Find where the given text appears and provide that cell's center as (x, y) coordinate. 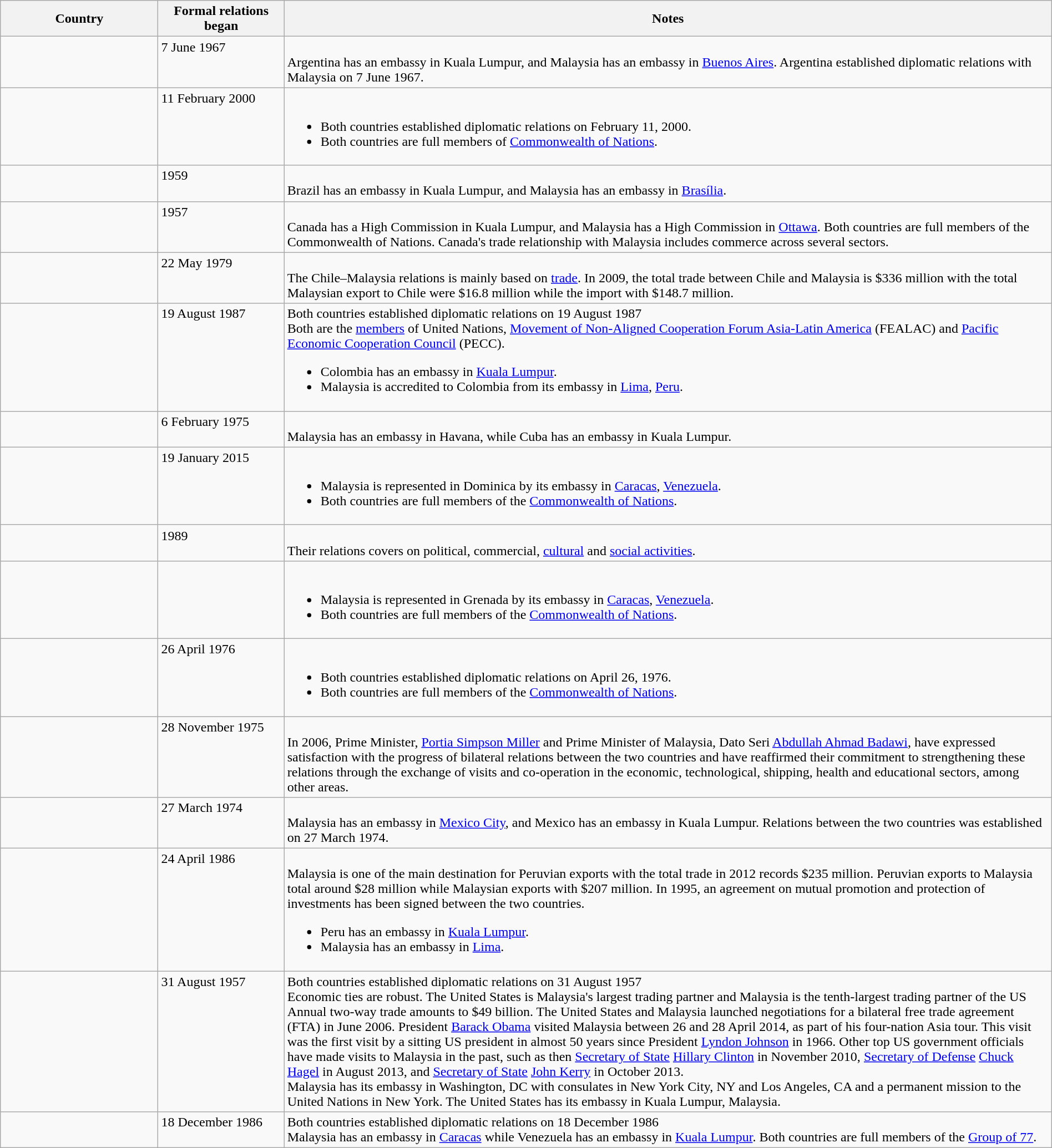
27 March 1974 (221, 823)
19 August 1987 (221, 357)
28 November 1975 (221, 757)
11 February 2000 (221, 126)
1957 (221, 227)
1989 (221, 542)
Their relations covers on political, commercial, cultural and social activities. (668, 542)
Malaysia is represented in Dominica by its embassy in Caracas, Venezuela.Both countries are full members of the Commonwealth of Nations. (668, 486)
Country (79, 19)
31 August 1957 (221, 1042)
Malaysia has an embassy in Havana, while Cuba has an embassy in Kuala Lumpur. (668, 429)
Brazil has an embassy in Kuala Lumpur, and Malaysia has an embassy in Brasília. (668, 183)
19 January 2015 (221, 486)
26 April 1976 (221, 677)
7 June 1967 (221, 62)
6 February 1975 (221, 429)
Both countries established diplomatic relations on February 11, 2000.Both countries are full members of Commonwealth of Nations. (668, 126)
1959 (221, 183)
24 April 1986 (221, 910)
Formal relations began (221, 19)
18 December 1986 (221, 1130)
Both countries established diplomatic relations on April 26, 1976.Both countries are full members of the Commonwealth of Nations. (668, 677)
Notes (668, 19)
Malaysia is represented in Grenada by its embassy in Caracas, Venezuela.Both countries are full members of the Commonwealth of Nations. (668, 600)
22 May 1979 (221, 278)
